Determine the (x, y) coordinate at the center of the cell enclosing the given text.  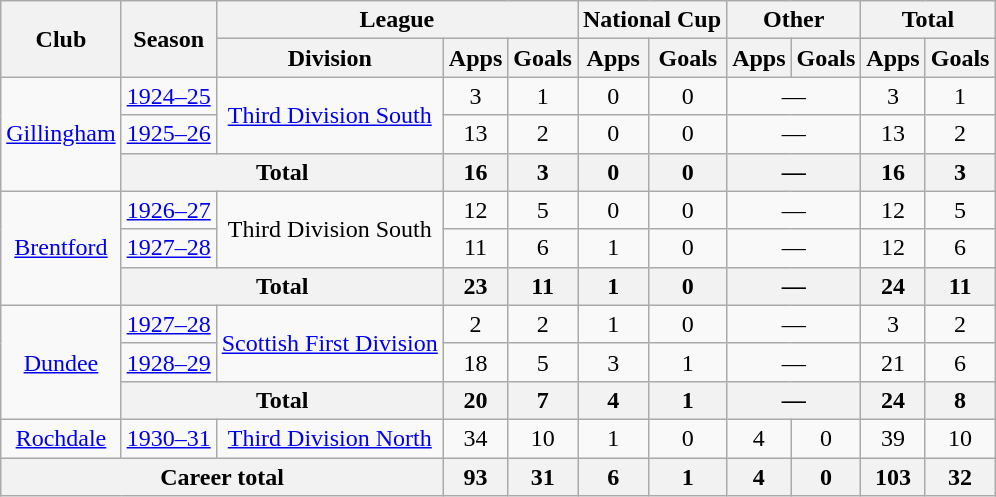
Club (61, 39)
31 (543, 477)
Career total (222, 477)
Dundee (61, 362)
18 (475, 362)
1926–27 (168, 210)
1930–31 (168, 438)
1925–26 (168, 134)
Gillingham (61, 134)
39 (893, 438)
League (396, 20)
23 (475, 286)
32 (960, 477)
1928–29 (168, 362)
Third Division North (330, 438)
Rochdale (61, 438)
Season (168, 39)
21 (893, 362)
Other (794, 20)
103 (893, 477)
20 (475, 400)
1924–25 (168, 96)
34 (475, 438)
8 (960, 400)
Scottish First Division (330, 343)
Division (330, 58)
93 (475, 477)
7 (543, 400)
National Cup (652, 20)
Brentford (61, 248)
